For the text-containing cell, return its midpoint in (X, Y) coordinate format. 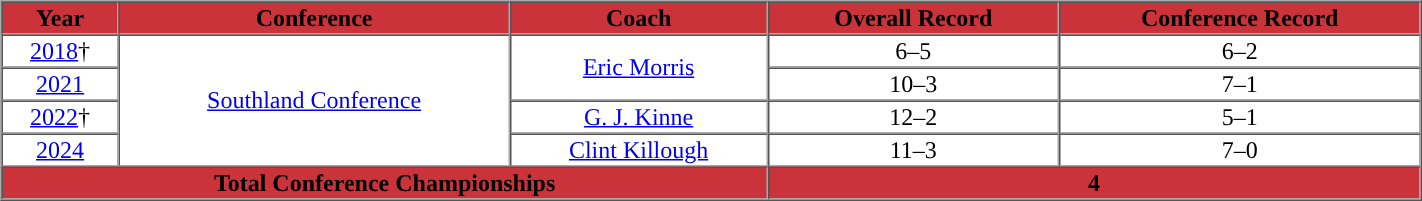
Eric Morris (638, 67)
Overall Record (914, 18)
12–2 (914, 116)
Total Conference Championships (385, 182)
11–3 (914, 150)
6–2 (1240, 50)
4 (1094, 182)
Clint Killough (638, 150)
Conference (314, 18)
6–5 (914, 50)
Year (60, 18)
7–1 (1240, 84)
2024 (60, 150)
Southland Conference (314, 100)
2021 (60, 84)
7–0 (1240, 150)
2018† (60, 50)
Conference Record (1240, 18)
Coach (638, 18)
G. J. Kinne (638, 116)
2022† (60, 116)
5–1 (1240, 116)
10–3 (914, 84)
